Detect which cell encompasses the target text, then output its (X, Y) center coordinate. 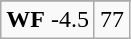
77 (112, 20)
WF -4.5 (48, 20)
